Search for the cell housing the specified text and yield its (x, y) center coordinate. 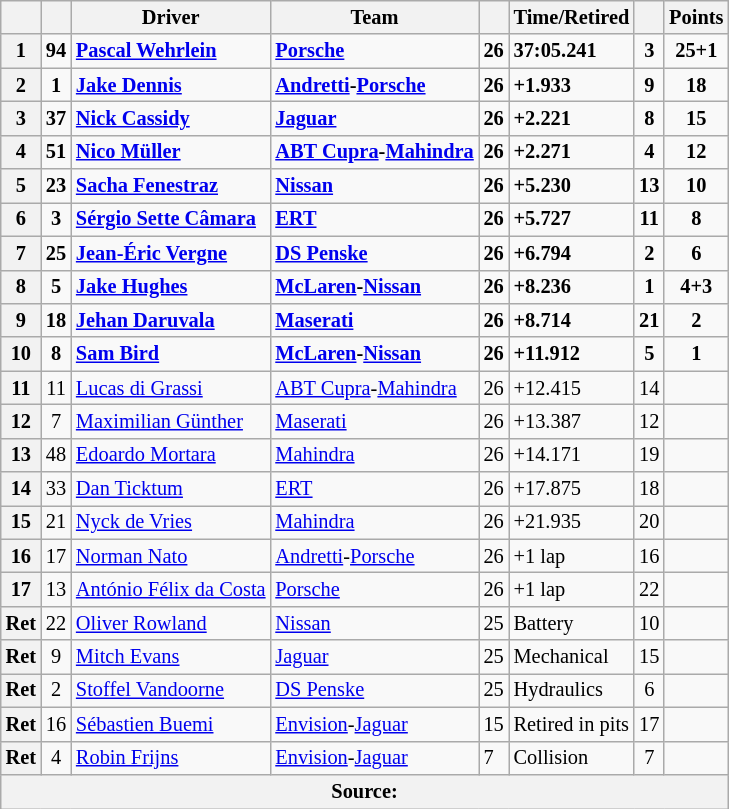
+2.221 (572, 118)
Battery (572, 623)
+14.171 (572, 455)
+5.727 (572, 219)
Collision (572, 758)
Stoffel Vandoorne (170, 690)
Jehan Daruvala (170, 320)
33 (56, 489)
Pascal Wehrlein (170, 51)
37 (56, 118)
Sébastien Buemi (170, 724)
+8.714 (572, 320)
19 (649, 455)
Retired in pits (572, 724)
Hydraulics (572, 690)
Mechanical (572, 657)
20 (649, 522)
+5.230 (572, 186)
37:05.241 (572, 51)
Source: (365, 791)
Maximilian Günther (170, 421)
+12.415 (572, 388)
25+1 (696, 51)
+11.912 (572, 354)
Robin Frijns (170, 758)
Points (696, 17)
Edoardo Mortara (170, 455)
Mitch Evans (170, 657)
Nyck de Vries (170, 522)
Sacha Fenestraz (170, 186)
Time/Retired (572, 17)
+6.794 (572, 253)
51 (56, 152)
Jake Hughes (170, 287)
23 (56, 186)
Jean-Éric Vergne (170, 253)
4+3 (696, 287)
94 (56, 51)
+2.271 (572, 152)
48 (56, 455)
Sam Bird (170, 354)
Norman Nato (170, 556)
Team (374, 17)
Driver (170, 17)
Nick Cassidy (170, 118)
Dan Ticktum (170, 489)
+13.387 (572, 421)
Oliver Rowland (170, 623)
António Félix da Costa (170, 589)
+1.933 (572, 85)
Nico Müller (170, 152)
Jake Dennis (170, 85)
Sérgio Sette Câmara (170, 219)
Lucas di Grassi (170, 388)
+8.236 (572, 287)
+21.935 (572, 522)
+17.875 (572, 489)
